Locate the cell with the specified text and output its [x, y] center coordinate. 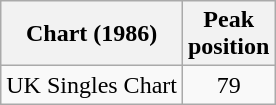
Peakposition [228, 34]
Chart (1986) [92, 34]
UK Singles Chart [92, 85]
79 [228, 85]
